Extract the [x, y] coordinate from the center of the cell holding the provided text.  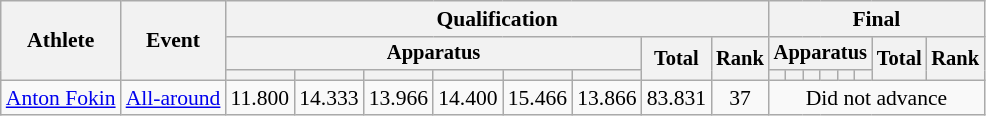
15.466 [538, 98]
37 [740, 98]
Qualification [496, 19]
13.966 [398, 98]
13.866 [606, 98]
Athlete [61, 40]
Event [174, 40]
Did not advance [876, 98]
83.831 [676, 98]
11.800 [260, 98]
Final [876, 19]
Anton Fokin [61, 98]
All-around [174, 98]
14.400 [468, 98]
14.333 [328, 98]
